Search for the cell housing the specified text and yield its [x, y] center coordinate. 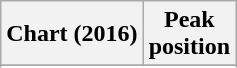
Chart (2016) [72, 34]
Peakposition [189, 34]
